Capture the cell that displays the provided text and extract its (X, Y) central coordinate. 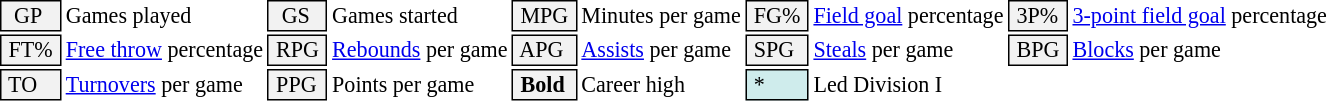
APG (544, 50)
Led Division I (908, 85)
GS (298, 16)
Field goal percentage (908, 16)
FG% (777, 16)
Assists per game (661, 50)
3P% (1038, 16)
FT% (30, 50)
Steals per game (908, 50)
Career high (661, 85)
* (777, 85)
Rebounds per game (420, 50)
PPG (298, 85)
MPG (544, 16)
Games started (420, 16)
Games played (164, 16)
RPG (298, 50)
Points per game (420, 85)
Minutes per game (661, 16)
Turnovers per game (164, 85)
BPG (1038, 50)
SPG (777, 50)
Bold (544, 85)
TO (30, 85)
GP (30, 16)
Free throw percentage (164, 50)
